Provide the (x, y) coordinate of the cell's center where the given text is located.  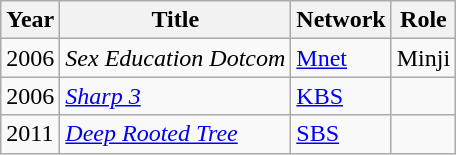
Role (423, 20)
KBS (341, 96)
Title (176, 20)
2011 (30, 134)
Mnet (341, 58)
Sharp 3 (176, 96)
Network (341, 20)
Year (30, 20)
Sex Education Dotcom (176, 58)
SBS (341, 134)
Minji (423, 58)
Deep Rooted Tree (176, 134)
